Find where the given text appears and provide that cell's center as (X, Y) coordinate. 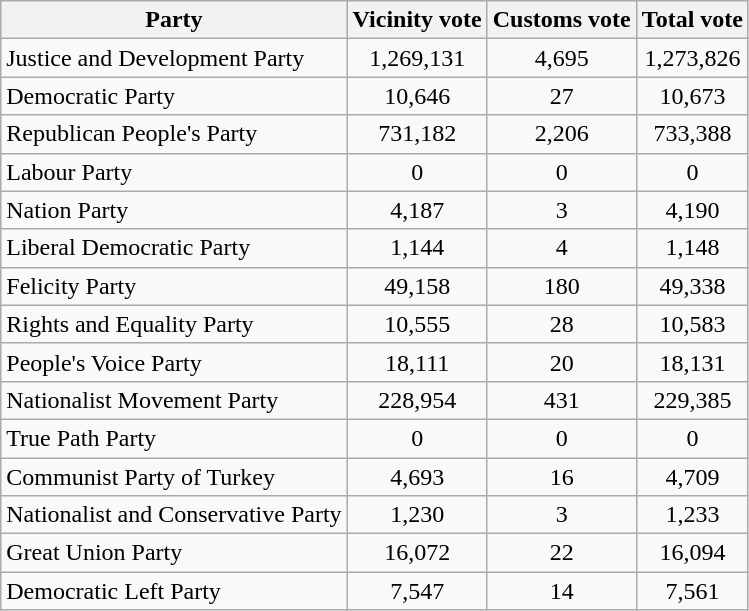
Customs vote (562, 20)
49,338 (692, 286)
Felicity Party (174, 286)
20 (562, 362)
4,695 (562, 58)
Nationalist Movement Party (174, 400)
1,269,131 (417, 58)
7,561 (692, 591)
Democratic Left Party (174, 591)
Communist Party of Turkey (174, 477)
10,583 (692, 324)
431 (562, 400)
18,111 (417, 362)
10,555 (417, 324)
731,182 (417, 134)
18,131 (692, 362)
People's Voice Party (174, 362)
10,673 (692, 96)
Vicinity vote (417, 20)
Democratic Party (174, 96)
2,206 (562, 134)
Nation Party (174, 210)
1,230 (417, 515)
49,158 (417, 286)
Party (174, 20)
180 (562, 286)
16,094 (692, 553)
Great Union Party (174, 553)
10,646 (417, 96)
4,187 (417, 210)
Liberal Democratic Party (174, 248)
Rights and Equality Party (174, 324)
16,072 (417, 553)
27 (562, 96)
4,693 (417, 477)
1,273,826 (692, 58)
True Path Party (174, 438)
4 (562, 248)
Labour Party (174, 172)
16 (562, 477)
4,709 (692, 477)
22 (562, 553)
4,190 (692, 210)
28 (562, 324)
229,385 (692, 400)
Nationalist and Conservative Party (174, 515)
1,148 (692, 248)
14 (562, 591)
1,144 (417, 248)
Republican People's Party (174, 134)
1,233 (692, 515)
228,954 (417, 400)
Total vote (692, 20)
Justice and Development Party (174, 58)
733,388 (692, 134)
7,547 (417, 591)
